Extract the [x, y] coordinate from the center of the cell holding the provided text.  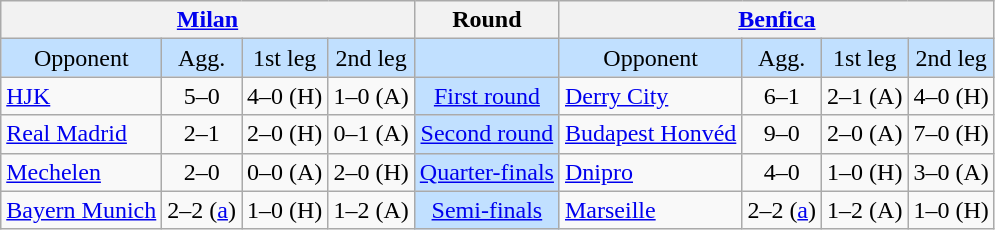
Semi-finals [486, 210]
2–1 (A) [865, 96]
Marseille [650, 210]
7–0 (H) [951, 134]
0–0 (A) [285, 172]
9–0 [782, 134]
Dnipro [650, 172]
Second round [486, 134]
0–1 (A) [371, 134]
Budapest Honvéd [650, 134]
Bayern Munich [82, 210]
Derry City [650, 96]
1–0 (A) [371, 96]
2–0 [202, 172]
Milan [208, 20]
2–0 (A) [865, 134]
2–1 [202, 134]
First round [486, 96]
6–1 [782, 96]
4–0 [782, 172]
Real Madrid [82, 134]
Benfica [776, 20]
5–0 [202, 96]
Round [486, 20]
HJK [82, 96]
Quarter-finals [486, 172]
3–0 (A) [951, 172]
Mechelen [82, 172]
